Determine the (X, Y) coordinate at the center of the cell enclosing the given text.  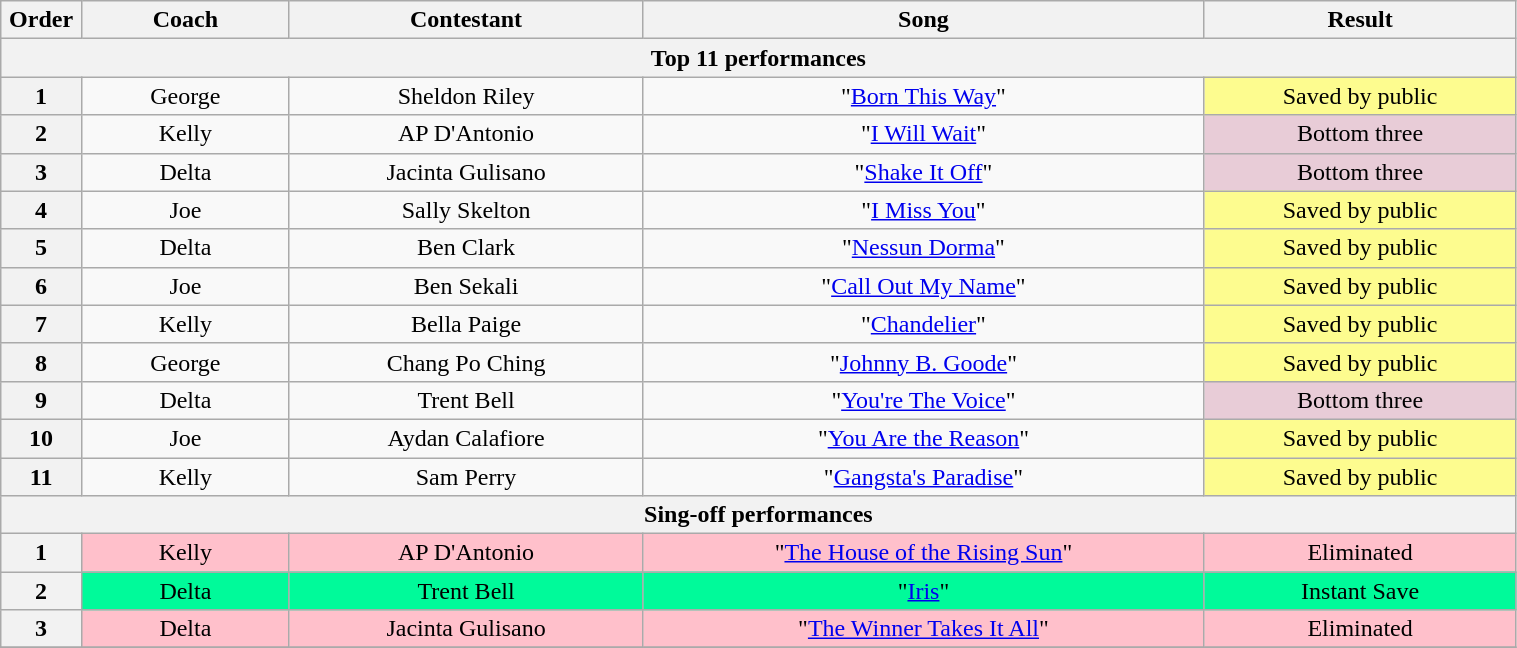
Aydan Calafiore (466, 438)
11 (42, 477)
"You Are the Reason" (924, 438)
7 (42, 324)
Song (924, 20)
"Iris" (924, 591)
Coach (185, 20)
"Chandelier" (924, 324)
"The Winner Takes It All" (924, 629)
Result (1360, 20)
Order (42, 20)
"Nessun Dorma" (924, 248)
10 (42, 438)
Contestant (466, 20)
Sheldon Riley (466, 96)
Ben Sekali (466, 286)
"The House of the Rising Sun" (924, 553)
"Johnny B. Goode" (924, 362)
Top 11 performances (758, 58)
"Born This Way" (924, 96)
9 (42, 400)
Sing-off performances (758, 515)
Sally Skelton (466, 210)
"I Will Wait" (924, 134)
Sam Perry (466, 477)
"Gangsta's Paradise" (924, 477)
8 (42, 362)
"Shake It Off" (924, 172)
Bella Paige (466, 324)
"I Miss You" (924, 210)
Instant Save (1360, 591)
Ben Clark (466, 248)
Chang Po Ching (466, 362)
6 (42, 286)
5 (42, 248)
"You're The Voice" (924, 400)
4 (42, 210)
"Call Out My Name" (924, 286)
